Extract the [X, Y] coordinate from the center of the cell holding the provided text.  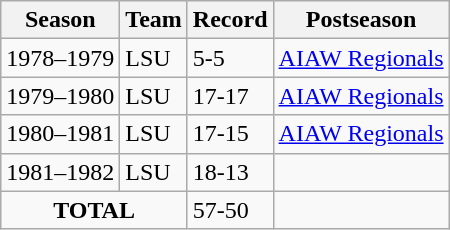
Team [154, 20]
17-17 [230, 96]
1978–1979 [60, 58]
17-15 [230, 134]
1981–1982 [60, 172]
Postseason [361, 20]
TOTAL [94, 210]
1980–1981 [60, 134]
5-5 [230, 58]
1979–1980 [60, 96]
18-13 [230, 172]
Record [230, 20]
Season [60, 20]
57-50 [230, 210]
